Return (X, Y) of the center of cell containing provided text 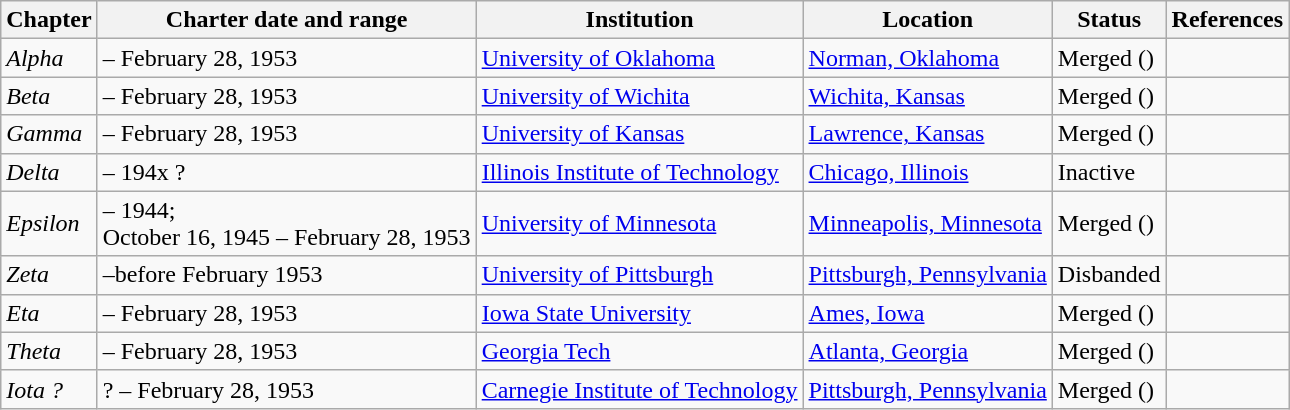
References (1228, 20)
University of Oklahoma (640, 58)
Iota ? (49, 389)
Minneapolis, Minnesota (928, 224)
Epsilon (49, 224)
Zeta (49, 275)
Chapter (49, 20)
Institution (640, 20)
University of Kansas (640, 134)
University of Wichita (640, 96)
Illinois Institute of Technology (640, 172)
Status (1109, 20)
? – February 28, 1953 (286, 389)
– 194x ? (286, 172)
University of Minnesota (640, 224)
Disbanded (1109, 275)
University of Pittsburgh (640, 275)
Beta (49, 96)
Alpha (49, 58)
Charter date and range (286, 20)
Norman, Oklahoma (928, 58)
Wichita, Kansas (928, 96)
Ames, Iowa (928, 313)
–before February 1953 (286, 275)
Atlanta, Georgia (928, 351)
– 1944;October 16, 1945 – February 28, 1953 (286, 224)
Delta (49, 172)
Georgia Tech (640, 351)
Location (928, 20)
Carnegie Institute of Technology (640, 389)
Lawrence, Kansas (928, 134)
Eta (49, 313)
Chicago, Illinois (928, 172)
Gamma (49, 134)
Theta (49, 351)
Inactive (1109, 172)
Iowa State University (640, 313)
